Determine the (X, Y) coordinate at the center of the cell enclosing the given text.  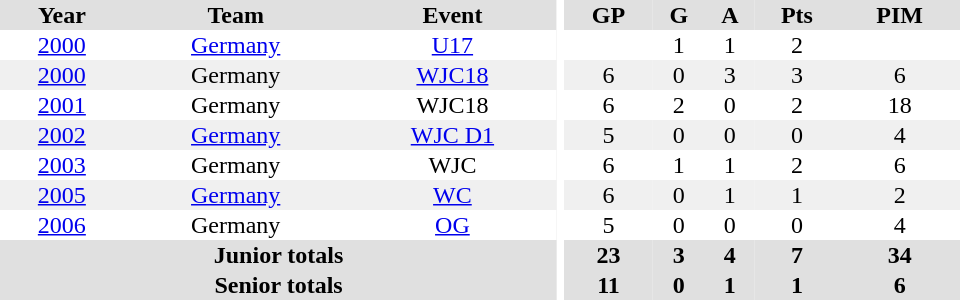
2005 (62, 195)
Year (62, 15)
7 (796, 255)
OG (452, 225)
U17 (452, 45)
2001 (62, 105)
WC (452, 195)
G (680, 15)
PIM (900, 15)
GP (608, 15)
2006 (62, 225)
18 (900, 105)
2003 (62, 165)
Senior totals (278, 285)
Junior totals (278, 255)
WJC D1 (452, 135)
Team (236, 15)
34 (900, 255)
Pts (796, 15)
2002 (62, 135)
11 (608, 285)
WJC (452, 165)
23 (608, 255)
A (730, 15)
Event (452, 15)
